Identify which cell holds the provided text, then report its (x, y) central coordinate. 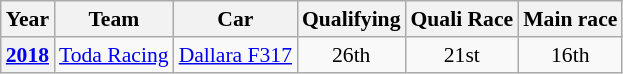
21st (462, 55)
Year (28, 19)
Toda Racing (114, 55)
Quali Race (462, 19)
26th (351, 55)
Team (114, 19)
Qualifying (351, 19)
Main race (570, 19)
16th (570, 55)
2018 (28, 55)
Car (236, 19)
Dallara F317 (236, 55)
